Detect which cell encompasses the target text, then output its [x, y] center coordinate. 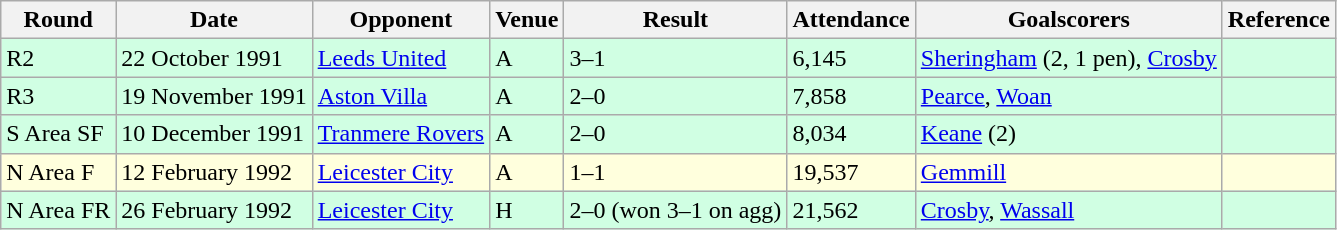
S Area SF [58, 134]
Gemmill [1068, 172]
Pearce, Woan [1068, 96]
Round [58, 20]
Date [214, 20]
7,858 [851, 96]
Aston Villa [400, 96]
Attendance [851, 20]
Reference [1278, 20]
12 February 1992 [214, 172]
R3 [58, 96]
26 February 1992 [214, 210]
Goalscorers [1068, 20]
Tranmere Rovers [400, 134]
Leeds United [400, 58]
22 October 1991 [214, 58]
Result [676, 20]
1–1 [676, 172]
Venue [527, 20]
10 December 1991 [214, 134]
3–1 [676, 58]
H [527, 210]
21,562 [851, 210]
Sheringham (2, 1 pen), Crosby [1068, 58]
N Area FR [58, 210]
N Area F [58, 172]
2–0 (won 3–1 on agg) [676, 210]
6,145 [851, 58]
8,034 [851, 134]
19,537 [851, 172]
Crosby, Wassall [1068, 210]
19 November 1991 [214, 96]
R2 [58, 58]
Keane (2) [1068, 134]
Opponent [400, 20]
